Search for the cell housing the specified text and yield its [X, Y] center coordinate. 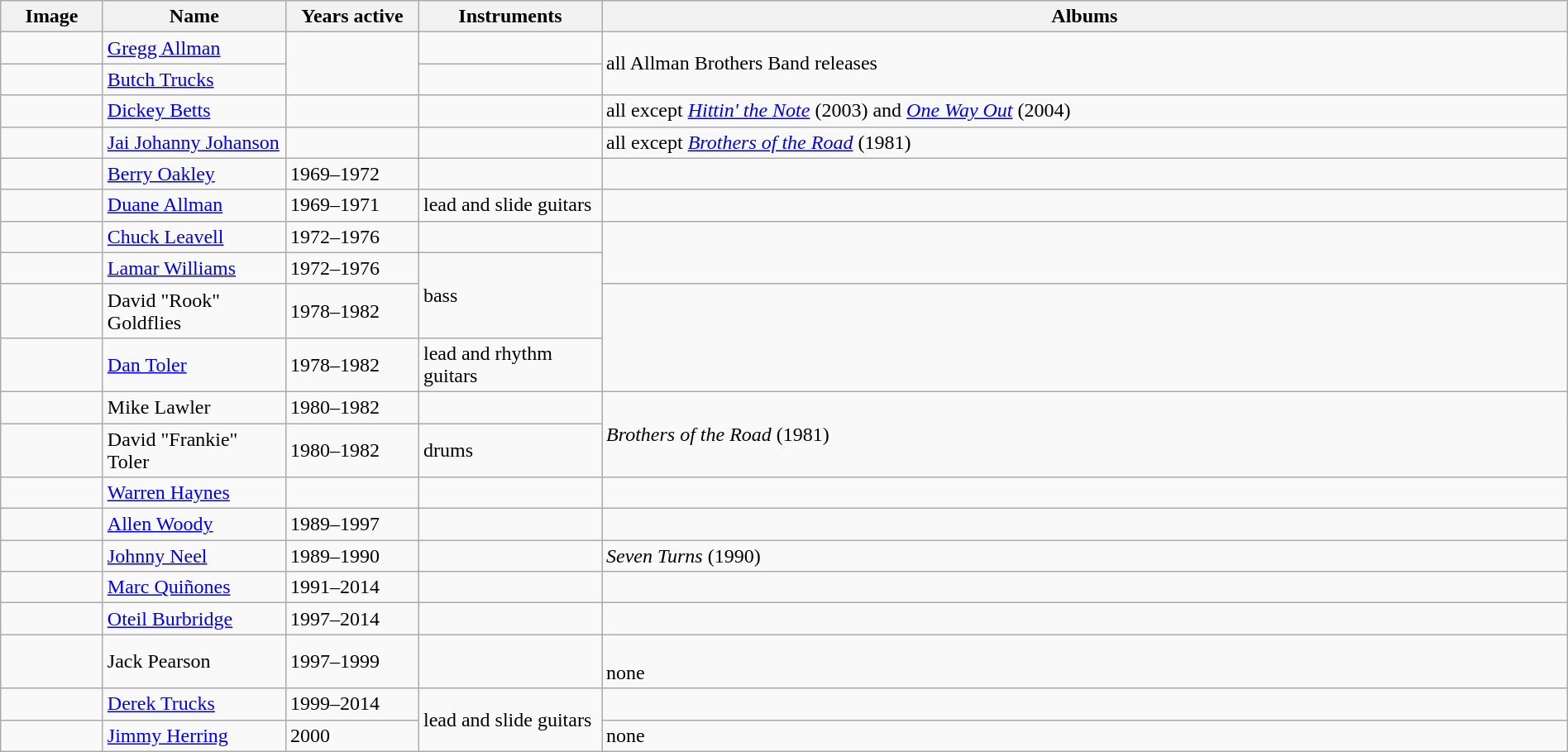
drums [509, 450]
David "Rook" Goldflies [194, 311]
David "Frankie" Toler [194, 450]
Gregg Allman [194, 48]
1997–2014 [352, 619]
1989–1990 [352, 556]
all except Hittin' the Note (2003) and One Way Out (2004) [1085, 111]
Butch Trucks [194, 79]
1969–1971 [352, 205]
Instruments [509, 17]
Seven Turns (1990) [1085, 556]
Brothers of the Road (1981) [1085, 433]
2000 [352, 735]
Years active [352, 17]
Marc Quiñones [194, 587]
Warren Haynes [194, 493]
Mike Lawler [194, 407]
Image [52, 17]
Oteil Burbridge [194, 619]
Derek Trucks [194, 704]
all Allman Brothers Band releases [1085, 64]
all except Brothers of the Road (1981) [1085, 142]
Dan Toler [194, 364]
Berry Oakley [194, 174]
1989–1997 [352, 524]
Johnny Neel [194, 556]
Duane Allman [194, 205]
1969–1972 [352, 174]
Albums [1085, 17]
Jimmy Herring [194, 735]
Lamar Williams [194, 268]
Allen Woody [194, 524]
Jai Johanny Johanson [194, 142]
Chuck Leavell [194, 237]
1999–2014 [352, 704]
Name [194, 17]
bass [509, 295]
Dickey Betts [194, 111]
1997–1999 [352, 662]
lead and rhythm guitars [509, 364]
Jack Pearson [194, 662]
1991–2014 [352, 587]
